Locate the cell with the specified text and output its [x, y] center coordinate. 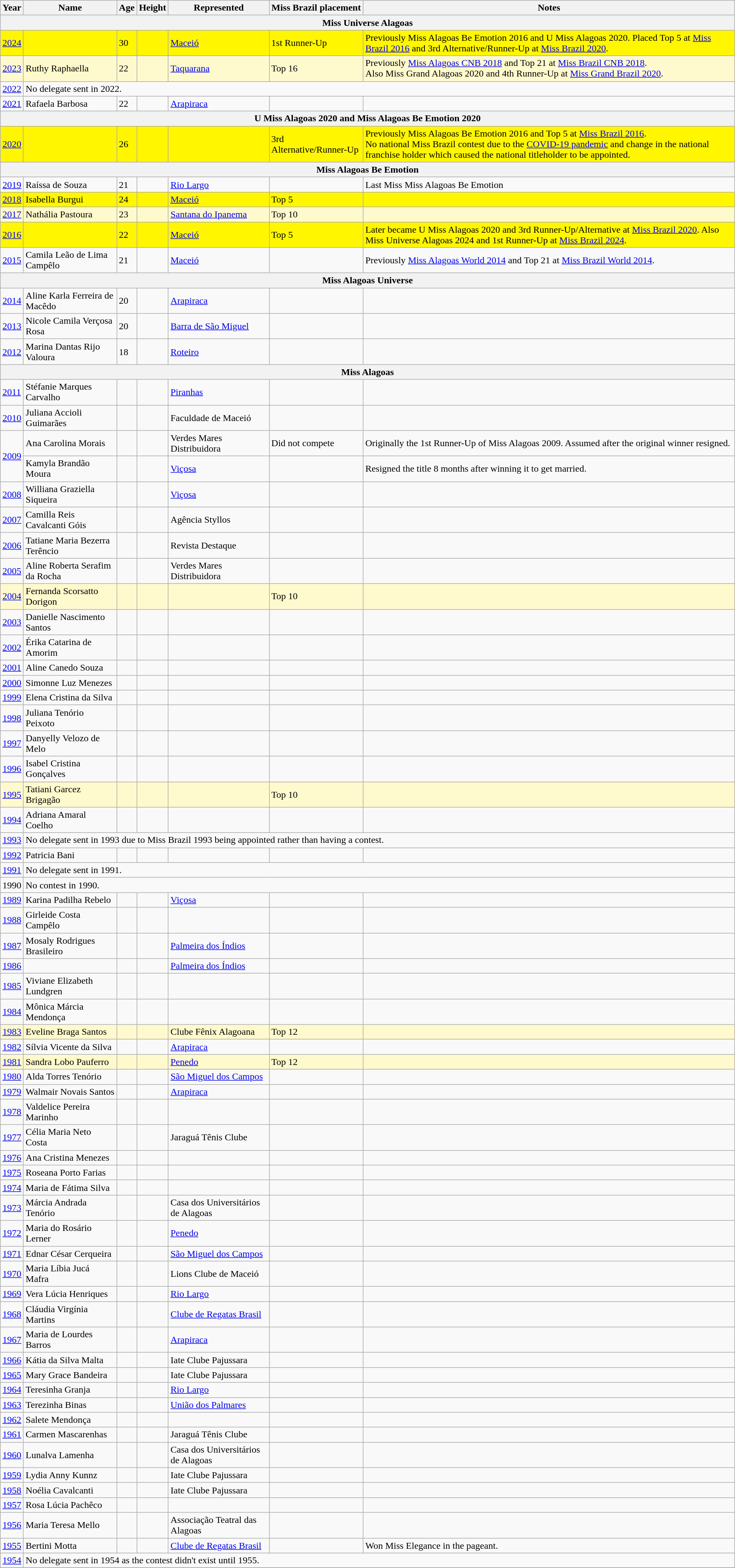
2021 [12, 104]
1993 [12, 840]
1976 [12, 1158]
23 [126, 214]
Márcia Andrada Tenório [70, 1208]
Previously Miss Alagoas CNB 2018 and Top 21 at Miss Brazil CNB 2018.Also Miss Grand Alagoas 2020 and 4th Runner-Up at Miss Grand Brazil 2020. [549, 68]
3rd Alternative/Runner-Up [316, 144]
1966 [12, 1360]
2004 [12, 596]
Rafaela Barbosa [70, 104]
Aline Canedo Souza [70, 668]
2020 [12, 144]
2018 [12, 199]
Top 16 [316, 68]
Girleide Costa Campêlo [70, 920]
Célia Maria Neto Costa [70, 1137]
2008 [12, 494]
2006 [12, 545]
1970 [12, 1274]
1977 [12, 1137]
2000 [12, 683]
Terezinha Binas [70, 1405]
Isabella Burgui [70, 199]
Last Miss Miss Alagoas Be Emotion [549, 184]
Aline Roberta Serafim da Rocha [70, 571]
Salete Mendonça [70, 1420]
U Miss Alagoas 2020 and Miss Alagoas Be Emotion 2020 [367, 119]
Aline Karla Ferreira de Macêdo [70, 301]
Mônica Márcia Mendonça [70, 1012]
Danyelly Velozo de Melo [70, 743]
1984 [12, 1012]
Tatiani Garcez Brigagão [70, 794]
Stéfanie Marques Carvalho [70, 392]
Sandra Lobo Pauferro [70, 1062]
Kamyla Brandão Moura [70, 469]
Simonne Luz Menezes [70, 683]
Resigned the title 8 months after winning it to get married. [549, 469]
Ana Carolina Morais [70, 443]
Roteiro [219, 352]
Vera Lúcia Henriques [70, 1294]
1988 [12, 920]
Lunalva Lamenha [70, 1455]
1978 [12, 1112]
1994 [12, 820]
1995 [12, 794]
2013 [12, 326]
1972 [12, 1233]
2010 [12, 418]
Faculdade de Maceió [219, 418]
Williana Graziella Siqueira [70, 494]
Miss Brazil placement [316, 8]
2005 [12, 571]
26 [126, 144]
Marina Dantas Rijo Valoura [70, 352]
Elena Cristina da Silva [70, 698]
1956 [12, 1525]
Roseana Porto Farias [70, 1172]
Érika Catarina de Amorim [70, 647]
Sílvia Vicente da Silva [70, 1047]
1989 [12, 900]
1959 [12, 1475]
1960 [12, 1455]
Revista Destaque [219, 545]
Mosaly Rodrigues Brasileiro [70, 946]
Agência Styllos [219, 520]
2015 [12, 261]
Maria Líbia Jucá Mafra [70, 1274]
Teresinha Granja [70, 1390]
2014 [12, 301]
2002 [12, 647]
No contest in 1990. [379, 885]
Ruthy Raphaella [70, 68]
No delegate sent in 1991. [379, 870]
1967 [12, 1340]
Santana do Ipanema [219, 214]
1987 [12, 946]
Name [70, 8]
No delegate sent in 1993 due to Miss Brazil 1993 being appointed rather than having a contest. [379, 840]
1985 [12, 986]
Danielle Nascimento Santos [70, 622]
Eveline Braga Santos [70, 1032]
Previously Miss Alagoas World 2014 and Top 21 at Miss Brazil World 2014. [549, 261]
1980 [12, 1077]
Nicole Camila Verçosa Rosa [70, 326]
2024 [12, 43]
Miss Universe Alagoas [367, 23]
Year [12, 8]
1990 [12, 885]
Tatiane Maria Bezerra Terêncio [70, 545]
Juliana Tenório Peixoto [70, 718]
1998 [12, 718]
Fernanda Scorsatto Dorigon [70, 596]
Piranhas [219, 392]
Ednar César Cerqueira [70, 1254]
No delegate sent in 1954 as the contest didn't exist until 1955. [379, 1561]
1975 [12, 1172]
1974 [12, 1187]
1963 [12, 1405]
1971 [12, 1254]
Raíssa de Souza [70, 184]
Previously Miss Alagoas Be Emotion 2016 and U Miss Alagoas 2020. Placed Top 5 at Miss Brazil 2016 and 3rd Alternative/Runner-Up at Miss Brazil 2020. [549, 43]
1968 [12, 1315]
Viviane Elizabeth Lundgren [70, 986]
2003 [12, 622]
2019 [12, 184]
Noélia Cavalcanti [70, 1490]
18 [126, 352]
2023 [12, 68]
1983 [12, 1032]
Cláudia Virgínia Martins [70, 1315]
Represented [219, 8]
Barra de São Miguel [219, 326]
2009 [12, 456]
Ana Cristina Menezes [70, 1158]
1973 [12, 1208]
Age [126, 8]
Lions Clube de Maceió [219, 1274]
Camilla Reis Cavalcanti Góis [70, 520]
1958 [12, 1490]
Nathália Pastoura [70, 214]
Juliana Accioli Guimarães [70, 418]
1999 [12, 698]
Carmen Mascarenhas [70, 1435]
Miss Alagoas Be Emotion [367, 170]
Did not compete [316, 443]
Walmair Novais Santos [70, 1092]
2016 [12, 235]
No delegate sent in 2022. [379, 89]
Miss Alagoas Universe [367, 281]
Won Miss Elegance in the pageant. [549, 1546]
Maria Teresa Mello [70, 1525]
1954 [12, 1561]
2001 [12, 668]
Kátia da Silva Malta [70, 1360]
1st Runner-Up [316, 43]
Adriana Amaral Coelho [70, 820]
Isabel Cristina Gonçalves [70, 769]
24 [126, 199]
Rosa Lúcia Pachêco [70, 1505]
2012 [12, 352]
Maria de Lourdes Barros [70, 1340]
2017 [12, 214]
1979 [12, 1092]
Maria do Rosário Lerner [70, 1233]
1992 [12, 855]
Alda Torres Tenório [70, 1077]
1965 [12, 1375]
Karina Padilha Rebelo [70, 900]
1962 [12, 1420]
2007 [12, 520]
União dos Palmares [219, 1405]
Mary Grace Bandeira [70, 1375]
Originally the 1st Runner-Up of Miss Alagoas 2009. Assumed after the original winner resigned. [549, 443]
Notes [549, 8]
2011 [12, 392]
1964 [12, 1390]
30 [126, 43]
Miss Alagoas [367, 372]
1982 [12, 1047]
Associação Teatral das Alagoas [219, 1525]
1996 [12, 769]
1957 [12, 1505]
Lydia Anny Kunnz [70, 1475]
1955 [12, 1546]
Height [152, 8]
Valdelice Pereira Marinho [70, 1112]
Maria de Fátima Silva [70, 1187]
Taquarana [219, 68]
1981 [12, 1062]
1969 [12, 1294]
Bertini Motta [70, 1546]
1961 [12, 1435]
Camila Leão de Lima Campêlo [70, 261]
2022 [12, 89]
Clube Fênix Alagoana [219, 1032]
1986 [12, 966]
Patricia Bani [70, 855]
1991 [12, 870]
1997 [12, 743]
